Find where the given text appears and provide that cell's center as [X, Y] coordinate. 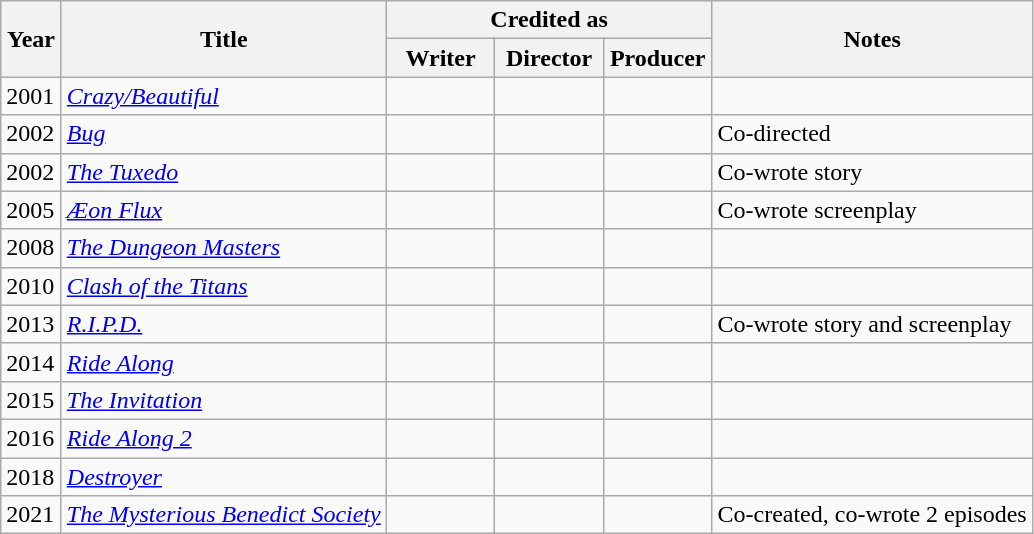
Crazy/Beautiful [224, 96]
Credited as [549, 20]
2013 [32, 324]
Title [224, 39]
The Dungeon Masters [224, 248]
Writer [440, 58]
Co-created, co-wrote 2 episodes [872, 515]
Director [550, 58]
Year [32, 39]
Destroyer [224, 477]
Co-wrote story and screenplay [872, 324]
Ride Along [224, 362]
Co-directed [872, 134]
The Tuxedo [224, 172]
The Invitation [224, 400]
Producer [658, 58]
2014 [32, 362]
2005 [32, 210]
The Mysterious Benedict Society [224, 515]
Clash of the Titans [224, 286]
R.I.P.D. [224, 324]
2018 [32, 477]
Æon Flux [224, 210]
2015 [32, 400]
Notes [872, 39]
Ride Along 2 [224, 438]
2008 [32, 248]
Co-wrote story [872, 172]
2010 [32, 286]
Co-wrote screenplay [872, 210]
2021 [32, 515]
2001 [32, 96]
Bug [224, 134]
2016 [32, 438]
